Return the [x, y] coordinate for the center point of the cell that contains the specified text.  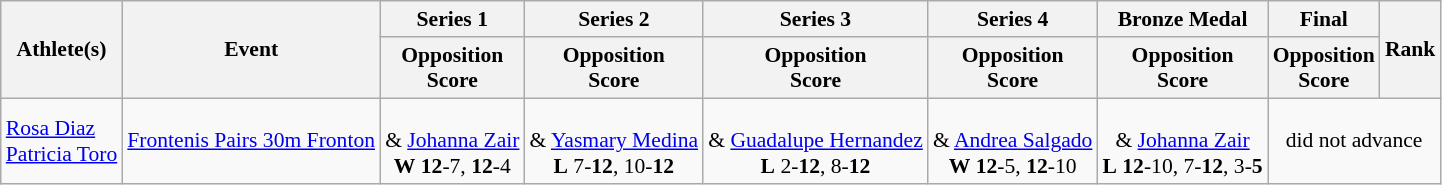
& Andrea Salgado W 12-5, 12-10 [1013, 142]
& Guadalupe Hernandez L 2-12, 8-12 [816, 142]
did not advance [1354, 142]
& Johanna Zair W 12-7, 12-4 [452, 142]
Series 3 [816, 19]
Series 4 [1013, 19]
Rosa DiazPatricia Toro [62, 142]
Series 2 [614, 19]
& Johanna Zair L 12-10, 7-12, 3-5 [1182, 142]
Rank [1410, 50]
Series 1 [452, 19]
Event [251, 50]
& Yasmary Medina L 7-12, 10-12 [614, 142]
Frontenis Pairs 30m Fronton [251, 142]
Final [1324, 19]
Athlete(s) [62, 50]
Bronze Medal [1182, 19]
